Detect which cell encompasses the target text, then output its (x, y) center coordinate. 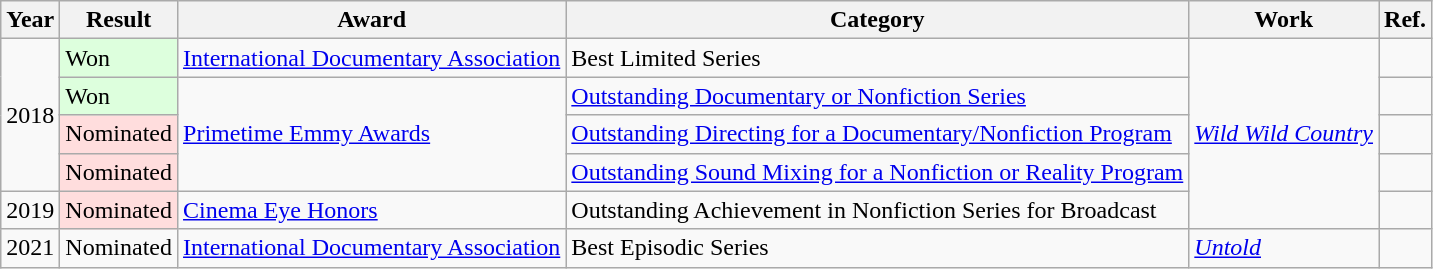
Outstanding Achievement in Nonfiction Series for Broadcast (878, 210)
Award (372, 20)
Year (30, 20)
Cinema Eye Honors (372, 210)
Best Limited Series (878, 58)
Outstanding Directing for a Documentary/Nonfiction Program (878, 134)
Category (878, 20)
Best Episodic Series (878, 248)
Result (119, 20)
2018 (30, 115)
Outstanding Sound Mixing for a Nonfiction or Reality Program (878, 172)
Ref. (1406, 20)
Wild Wild Country (1284, 134)
Work (1284, 20)
2019 (30, 210)
2021 (30, 248)
Primetime Emmy Awards (372, 134)
Untold (1284, 248)
Outstanding Documentary or Nonfiction Series (878, 96)
